Scan for the cell matching the given text and deliver its (X, Y) coordinate at center. 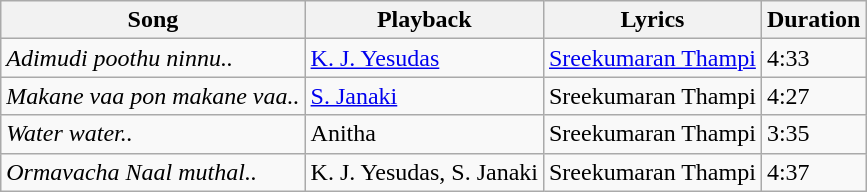
K. J. Yesudas, S. Janaki (424, 172)
3:35 (813, 134)
Ormavacha Naal muthal.. (153, 172)
Water water.. (153, 134)
4:33 (813, 58)
Makane vaa pon makane vaa.. (153, 96)
Duration (813, 20)
4:27 (813, 96)
Anitha (424, 134)
4:37 (813, 172)
S. Janaki (424, 96)
K. J. Yesudas (424, 58)
Lyrics (652, 20)
Song (153, 20)
Playback (424, 20)
Adimudi poothu ninnu.. (153, 58)
